Find where the given text appears and provide that cell's center as (x, y) coordinate. 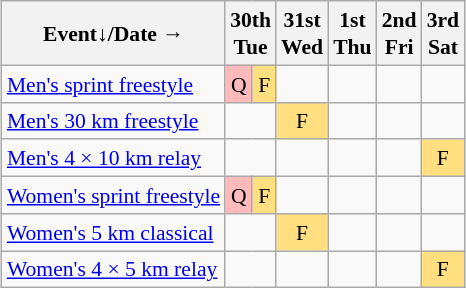
Event↓/Date → (114, 33)
Men's 4 × 10 km relay (114, 158)
2ndFri (400, 33)
3rdSat (444, 33)
31stWed (302, 33)
Women's 4 × 5 km relay (114, 268)
Women's sprint freestyle (114, 194)
Women's 5 km classical (114, 232)
1stThu (352, 33)
Men's 30 km freestyle (114, 120)
30thTue (250, 33)
Men's sprint freestyle (114, 84)
